Return [x, y] of the center of cell containing provided text 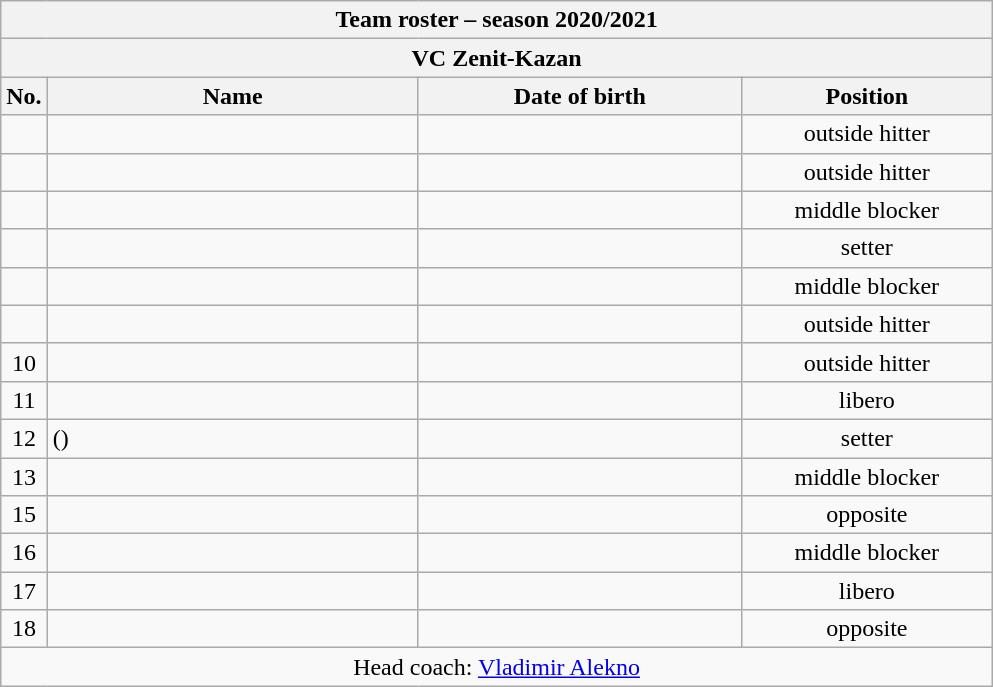
() [232, 438]
15 [24, 515]
12 [24, 438]
10 [24, 362]
Name [232, 96]
Date of birth [580, 96]
13 [24, 477]
16 [24, 553]
VC Zenit-Kazan [497, 58]
11 [24, 400]
Team roster – season 2020/2021 [497, 20]
17 [24, 591]
18 [24, 629]
Head coach: Vladimir Alekno [497, 667]
Position [866, 96]
No. [24, 96]
